Provide the (X, Y) coordinate of the cell's center where the given text is located.  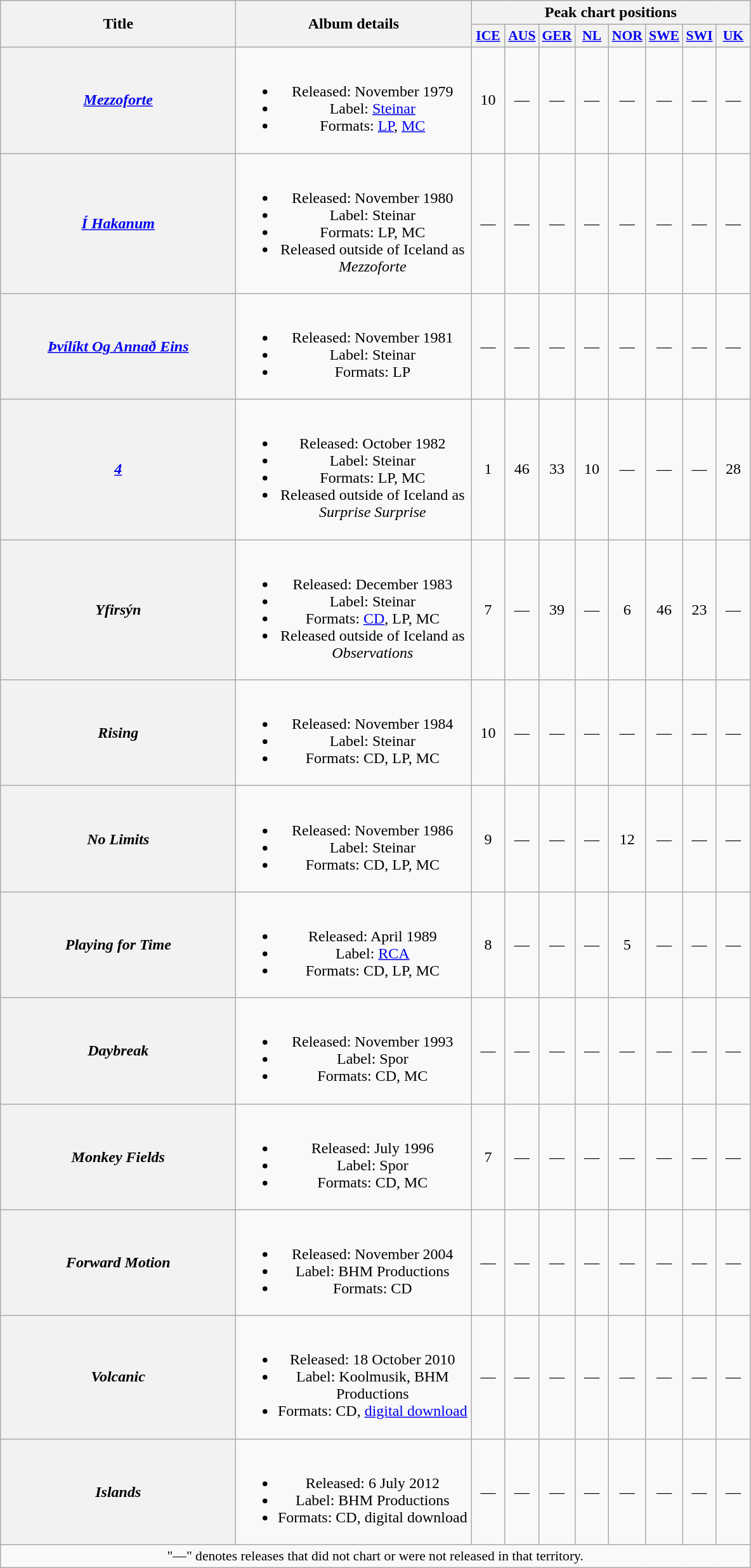
Playing for Time (118, 945)
Islands (118, 1492)
Released: November 1986Label: SteinarFormats: CD, LP, MC (354, 839)
Released: October 1982Label: SteinarFormats: LP, MCReleased outside of Iceland as Surprise Surprise (354, 469)
Released: November 1980Label: SteinarFormats: LP, MCReleased outside of Iceland as Mezzoforte (354, 223)
9 (488, 839)
1 (488, 469)
5 (627, 945)
Released: 6 July 2012Label: BHM ProductionsFormats: CD, digital download (354, 1492)
SWI (699, 36)
Mezzoforte (118, 100)
SWE (664, 36)
Released: November 1984Label: SteinarFormats: CD, LP, MC (354, 733)
Released: December 1983Label: SteinarFormats: CD, LP, MCReleased outside of Iceland as Observations (354, 610)
Released: November 2004Label: BHM ProductionsFormats: CD (354, 1262)
4 (118, 469)
39 (557, 610)
GER (557, 36)
Forward Motion (118, 1262)
28 (733, 469)
UK (733, 36)
8 (488, 945)
Released: April 1989Label: RCAFormats: CD, LP, MC (354, 945)
ICE (488, 36)
12 (627, 839)
Album details (354, 24)
NOR (627, 36)
"—" denotes releases that did not chart or were not released in that territory. (375, 1556)
Title (118, 24)
Þvílíkt Og Annað Eins (118, 346)
23 (699, 610)
Monkey Fields (118, 1157)
AUS (521, 36)
33 (557, 469)
Yfirsýn (118, 610)
Released: November 1993Label: SporFormats: CD, MC (354, 1050)
Released: 18 October 2010Label: Koolmusik, BHM ProductionsFormats: CD, digital download (354, 1377)
Í Hakanum (118, 223)
6 (627, 610)
Volcanic (118, 1377)
No Limits (118, 839)
Peak chart positions (611, 13)
Rising (118, 733)
Daybreak (118, 1050)
Released: November 1981Label: SteinarFormats: LP (354, 346)
Released: July 1996Label: SporFormats: CD, MC (354, 1157)
NL (591, 36)
Released: November 1979Label: SteinarFormats: LP, MC (354, 100)
